Pinpoint the cell where the given text exists, returning its [x, y] midpoint coordinate. 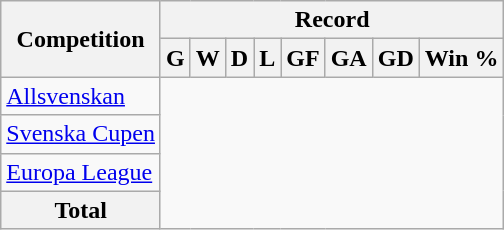
D [239, 58]
Europa League [81, 172]
GD [396, 58]
GA [348, 58]
Record [332, 20]
Svenska Cupen [81, 134]
Competition [81, 39]
W [208, 58]
Allsvenskan [81, 96]
Total [81, 210]
L [268, 58]
G [175, 58]
Win % [462, 58]
GF [303, 58]
